Scan for the cell matching the given text and deliver its [x, y] coordinate at center. 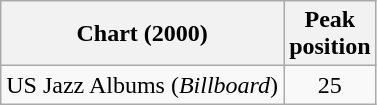
Chart (2000) [142, 34]
25 [330, 85]
US Jazz Albums (Billboard) [142, 85]
Peakposition [330, 34]
